Locate the cell with the specified text and output its (X, Y) center coordinate. 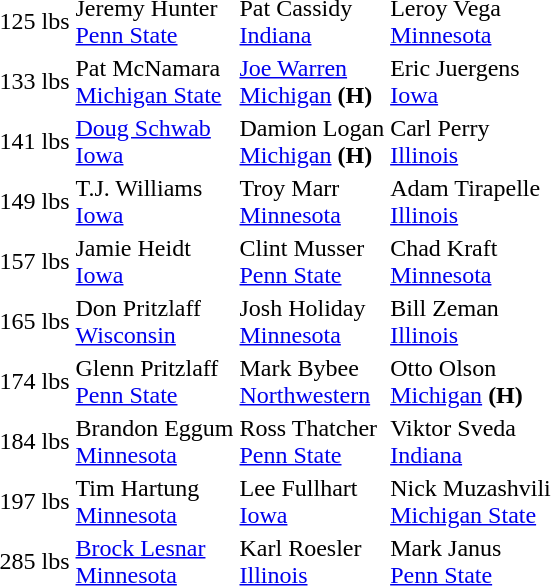
Jamie HeidtIowa (154, 262)
Mark BybeeNorthwestern (312, 382)
Clint MusserPenn State (312, 262)
Pat McNamaraMichigan State (154, 82)
Troy MarrMinnesota (312, 202)
Don PritzlaffWisconsin (154, 322)
Tim HartungMinnesota (154, 502)
Damion LoganMichigan (H) (312, 142)
Lee FullhartIowa (312, 502)
Joe WarrenMichigan (H) (312, 82)
Glenn PritzlaffPenn State (154, 382)
Brandon EggumMinnesota (154, 442)
T.J. WilliamsIowa (154, 202)
Doug SchwabIowa (154, 142)
Josh HolidayMinnesota (312, 322)
Ross ThatcherPenn State (312, 442)
